Determine the (x, y) coordinate at the center of the cell enclosing the given text.  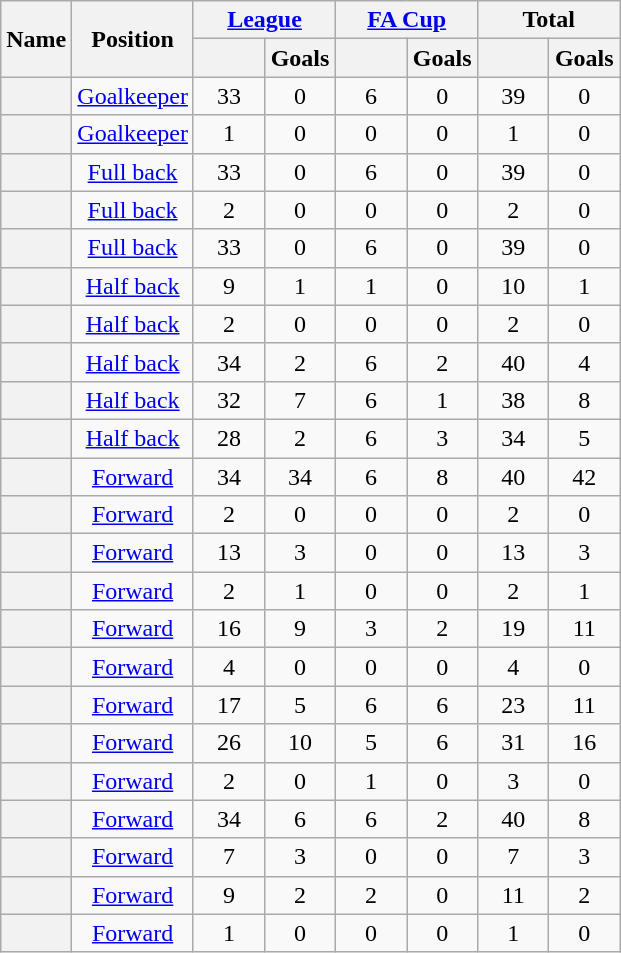
17 (228, 705)
32 (228, 400)
28 (228, 438)
23 (514, 705)
19 (514, 629)
FA Cup (407, 20)
31 (514, 743)
Position (133, 39)
42 (584, 477)
League (264, 20)
Name (36, 39)
26 (228, 743)
Total (549, 20)
38 (514, 400)
